Identify which cell holds the provided text, then report its (x, y) central coordinate. 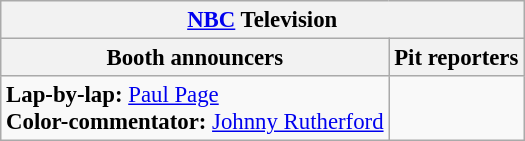
Lap-by-lap: Paul PageColor-commentator: Johnny Rutherford (195, 108)
Pit reporters (456, 58)
Booth announcers (195, 58)
NBC Television (262, 20)
